Pinpoint the cell where the given text exists, returning its (X, Y) midpoint coordinate. 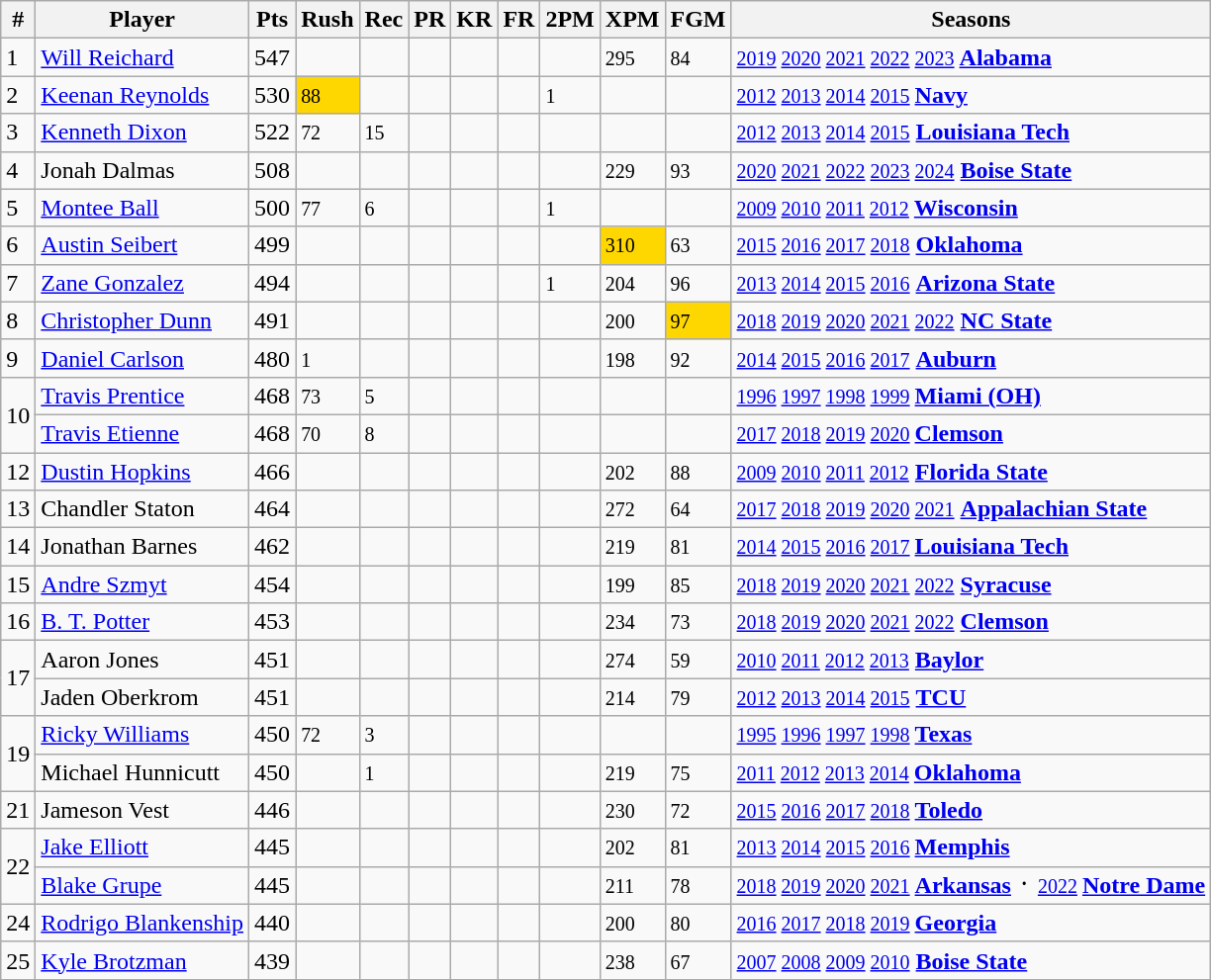
2012 2013 2014 2015 Navy (972, 95)
67 (699, 960)
Travis Prentice (142, 396)
2016 2017 2018 2019 Georgia (972, 923)
Jameson Vest (142, 810)
547 (273, 57)
Jake Elliott (142, 847)
2018 2019 2020 2021 Arkansas ᛫ 2022 Notre Dame (972, 885)
Keenan Reynolds (142, 95)
Andre Szmyt (142, 584)
Jonathan Barnes (142, 547)
Will Reichard (142, 57)
97 (699, 320)
12 (18, 472)
508 (273, 170)
2017 2018 2019 2020 2021 Appalachian State (972, 509)
# (18, 20)
466 (273, 472)
FR (518, 20)
310 (632, 245)
B. T. Potter (142, 622)
2010 2011 2012 2013 Baylor (972, 660)
92 (699, 358)
2 (18, 95)
2012 2013 2014 2015 TCU (972, 697)
2012 2013 2014 2015 Louisiana Tech (972, 133)
2013 2014 2015 2016 Arizona State (972, 283)
2009 2010 2011 2012 Wisconsin (972, 208)
440 (273, 923)
PR (429, 20)
FGM (699, 20)
2014 2015 2016 2017 Louisiana Tech (972, 547)
93 (699, 170)
2014 2015 2016 2017 Auburn (972, 358)
199 (632, 584)
274 (632, 660)
70 (327, 433)
494 (273, 283)
453 (273, 622)
Aaron Jones (142, 660)
25 (18, 960)
2018 2019 2020 2021 2022 Syracuse (972, 584)
84 (699, 57)
229 (632, 170)
22 (18, 866)
59 (699, 660)
Montee Ball (142, 208)
KR (475, 20)
Rec (384, 20)
Jaden Oberkrom (142, 697)
295 (632, 57)
2009 2010 2011 2012 Florida State (972, 472)
85 (699, 584)
2020 2021 2022 2023 2024 Boise State (972, 170)
Austin Seibert (142, 245)
16 (18, 622)
272 (632, 509)
13 (18, 509)
234 (632, 622)
Kenneth Dixon (142, 133)
96 (699, 283)
4 (18, 170)
2011 2012 2013 2014 Oklahoma (972, 772)
XPM (632, 20)
21 (18, 810)
2015 2016 2017 2018 Toledo (972, 810)
Seasons (972, 20)
446 (273, 810)
2018 2019 2020 2021 2022 NC State (972, 320)
Travis Etienne (142, 433)
19 (18, 754)
78 (699, 885)
Dustin Hopkins (142, 472)
464 (273, 509)
214 (632, 697)
7 (18, 283)
79 (699, 697)
500 (273, 208)
211 (632, 885)
462 (273, 547)
522 (273, 133)
80 (699, 923)
Ricky Williams (142, 735)
Player (142, 20)
Kyle Brotzman (142, 960)
Jonah Dalmas (142, 170)
1995 1996 1997 1998 Texas (972, 735)
2017 2018 2019 2020 Clemson (972, 433)
63 (699, 245)
2015 2016 2017 2018 Oklahoma (972, 245)
Daniel Carlson (142, 358)
10 (18, 414)
24 (18, 923)
238 (632, 960)
491 (273, 320)
Rush (327, 20)
Chandler Staton (142, 509)
14 (18, 547)
2007 2008 2009 2010 Boise State (972, 960)
480 (273, 358)
499 (273, 245)
230 (632, 810)
2013 2014 2015 2016 Memphis (972, 847)
Michael Hunnicutt (142, 772)
2019 2020 2021 2022 2023 Alabama (972, 57)
77 (327, 208)
Rodrigo Blankenship (142, 923)
454 (273, 584)
530 (273, 95)
Zane Gonzalez (142, 283)
Pts (273, 20)
Blake Grupe (142, 885)
439 (273, 960)
64 (699, 509)
2PM (570, 20)
198 (632, 358)
17 (18, 678)
9 (18, 358)
75 (699, 772)
1996 1997 1998 1999 Miami (OH) (972, 396)
2018 2019 2020 2021 2022 Clemson (972, 622)
204 (632, 283)
Christopher Dunn (142, 320)
